Determine the [X, Y] coordinate at the center of the cell enclosing the given text.  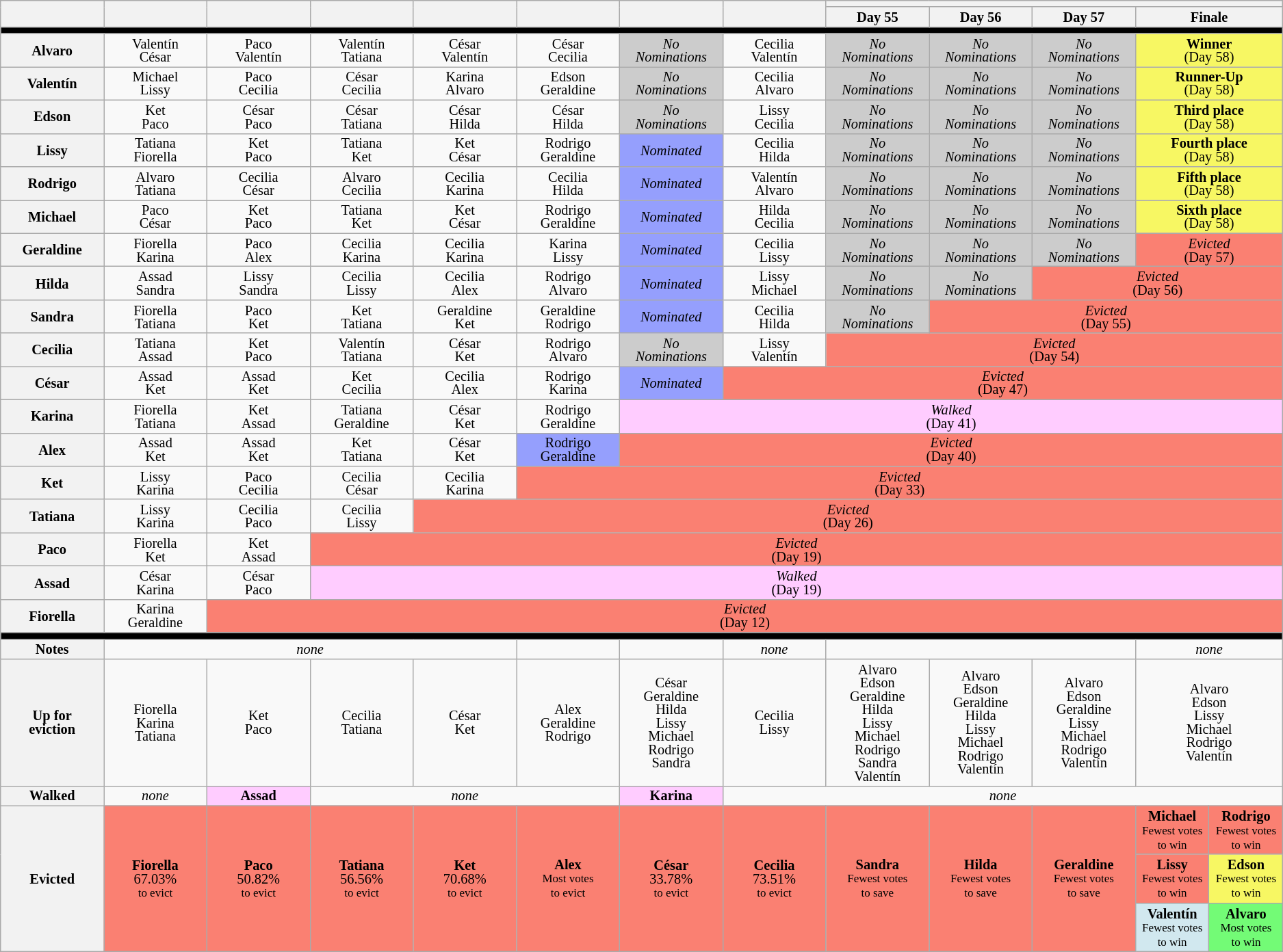
RodrigoFewest votesto win [1246, 830]
LissyValentín [775, 350]
Evicted(Day 12) [744, 616]
Walked(Day 19) [796, 583]
PacoValentín [259, 51]
Runner-Up(Day 58) [1209, 83]
Paco [52, 550]
Evicted(Day 19) [796, 550]
MichaelFewest votesto win [1172, 830]
GeraldineFewest votesto save [1084, 878]
Fourth place(Day 58) [1209, 150]
AlvaroEdsonGeraldineHildaLissyMichaelRodrigoValentín [981, 722]
Evicted(Day 33) [900, 483]
ValentínCésar [156, 51]
TatianaAssad [156, 350]
Cecilia [52, 350]
LissySandra [259, 283]
EdsonGeraldine [568, 83]
KarinaAlvaro [465, 83]
LissyMichael [775, 283]
Walked(Day 41) [951, 416]
AlvaroTatiana [156, 183]
GeraldineKet [465, 316]
FiorellaKarina [156, 250]
SandraFewest votesto save [877, 878]
Day 56 [981, 16]
Third place(Day 58) [1209, 116]
AssadSandra [156, 283]
Evicted(Day 40) [951, 450]
CeciliaPaco [259, 516]
AlvaroEdsonGeraldineLissyMichaelRodrigoValentín [1084, 722]
CésarKarina [156, 583]
Fiorella [52, 616]
Evicted(Day 54) [1054, 350]
RodrigoKarina [568, 383]
HildaCecilia [775, 216]
LissyCecilia [775, 116]
Evicted(Day 57) [1209, 250]
LissyFewest votesto win [1172, 878]
Notes [52, 648]
AlvaroMost votesto win [1246, 927]
AlvaroCecilia [361, 183]
CésarGeraldineHildaLissyMichaelRodrigoSandra [671, 722]
Alvaro [52, 51]
GeraldineRodrigo [568, 316]
Paco50.82%to evict [259, 878]
Evicted [52, 878]
Lissy [52, 150]
KarinaLissy [568, 250]
Sandra [52, 316]
Edson [52, 116]
Fiorella67.03%to evict [156, 878]
Michael [52, 216]
Evicted(Day 47) [1003, 383]
Valentín [52, 83]
PacoKet [259, 316]
Ket70.68%to evict [465, 878]
ValentínFewest votesto win [1172, 927]
Winner(Day 58) [1209, 51]
Day 55 [877, 16]
Evicted(Day 26) [848, 516]
AlvaroEdsonGeraldineHildaLissyMichaelRodrigoSandraValentín [877, 722]
Hilda [52, 283]
FiorellaKarinaTatiana [156, 722]
César [52, 383]
Up foreviction [52, 722]
AlexGeraldineRodrigo [568, 722]
Tatiana [52, 516]
PacoAlex [259, 250]
Fifth place(Day 58) [1209, 183]
AlexMost votesto evict [568, 878]
Alex [52, 450]
CésarTatiana [361, 116]
CeciliaAlvaro [775, 83]
MichaelLissy [156, 83]
CeciliaValentín [775, 51]
Evicted(Day 56) [1157, 283]
AlvaroEdsonLissyMichaelRodrigoValentín [1209, 722]
César33.78%to evict [671, 878]
FiorellaKet [156, 550]
EdsonFewest votesto win [1246, 878]
PacoCésar [156, 216]
TatianaFiorella [156, 150]
KarinaGeraldine [156, 616]
KetCecilia [361, 383]
Evicted(Day 55) [1106, 316]
Cecilia73.51%to evict [775, 878]
TatianaGeraldine [361, 416]
Rodrigo [52, 183]
Ket [52, 483]
CésarValentín [465, 51]
ValentínAlvaro [775, 183]
HildaFewest votesto save [981, 878]
Geraldine [52, 250]
Sixth place(Day 58) [1209, 216]
CeciliaTatiana [361, 722]
Tatiana56.56%to evict [361, 878]
Walked [52, 796]
Finale [1209, 16]
Day 57 [1084, 16]
